For the text-containing cell, return its midpoint in [x, y] coordinate format. 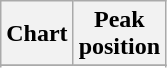
Chart [37, 34]
Peakposition [119, 34]
